Return the [X, Y] coordinate for the center point of the cell that contains the specified text.  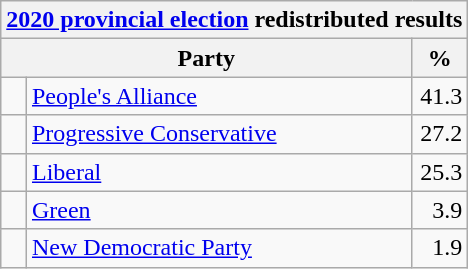
1.9 [440, 248]
Green [218, 210]
25.3 [440, 172]
27.2 [440, 134]
Progressive Conservative [218, 134]
Party [206, 58]
Liberal [218, 172]
People's Alliance [218, 96]
% [440, 58]
41.3 [440, 96]
3.9 [440, 210]
New Democratic Party [218, 248]
2020 provincial election redistributed results [234, 20]
